Identify which cell holds the provided text, then report its (x, y) central coordinate. 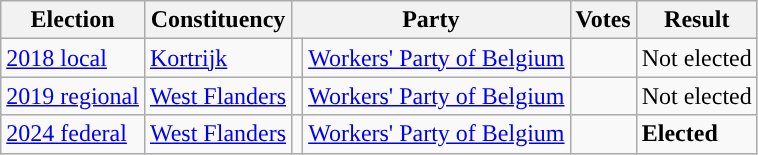
Constituency (218, 20)
2024 federal (73, 134)
2018 local (73, 58)
Kortrijk (218, 58)
Elected (696, 134)
Election (73, 20)
Result (696, 20)
Party (431, 20)
Votes (603, 20)
2019 regional (73, 96)
